Scan for the cell matching the given text and deliver its (x, y) coordinate at center. 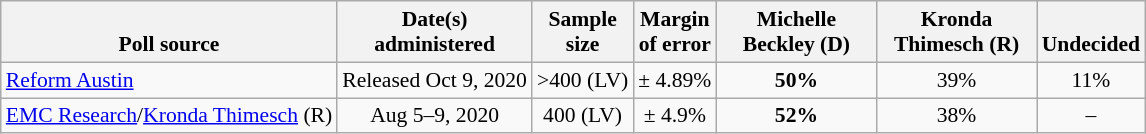
>400 (LV) (582, 80)
400 (LV) (582, 116)
KrondaThimesch (R) (956, 32)
50% (796, 80)
Reform Austin (169, 80)
Undecided (1091, 32)
11% (1091, 80)
Aug 5–9, 2020 (434, 116)
Samplesize (582, 32)
– (1091, 116)
38% (956, 116)
Released Oct 9, 2020 (434, 80)
± 4.9% (674, 116)
MichelleBeckley (D) (796, 32)
39% (956, 80)
EMC Research/Kronda Thimesch (R) (169, 116)
Poll source (169, 32)
Date(s)administered (434, 32)
52% (796, 116)
± 4.89% (674, 80)
Marginof error (674, 32)
